Find where the given text appears and provide that cell's center as (X, Y) coordinate. 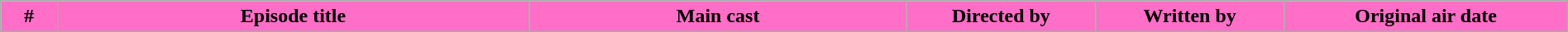
Original air date (1426, 16)
Written by (1190, 16)
# (29, 16)
Episode title (293, 16)
Directed by (1001, 16)
Main cast (718, 16)
